Scan for the cell matching the given text and deliver its (x, y) coordinate at center. 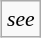
see (21, 19)
